Pinpoint the cell where the given text exists, returning its [X, Y] midpoint coordinate. 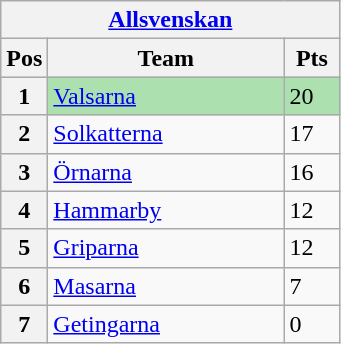
6 [24, 286]
16 [312, 172]
Masarna [166, 286]
5 [24, 248]
4 [24, 210]
Getingarna [166, 324]
Allsvenskan [170, 20]
Örnarna [166, 172]
2 [24, 134]
3 [24, 172]
Pos [24, 58]
Solkatterna [166, 134]
20 [312, 96]
Pts [312, 58]
Valsarna [166, 96]
1 [24, 96]
Griparna [166, 248]
Hammarby [166, 210]
17 [312, 134]
0 [312, 324]
Team [166, 58]
